Pinpoint the cell where the given text exists, returning its (X, Y) midpoint coordinate. 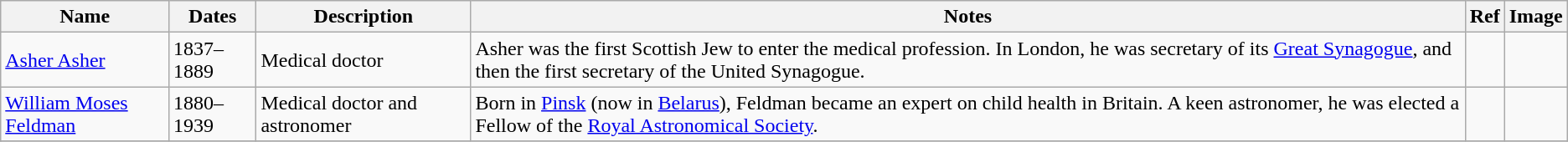
Notes (968, 17)
William Moses Feldman (85, 114)
Medical doctor and astronomer (364, 114)
Asher Asher (85, 60)
Image (1536, 17)
1837–1889 (213, 60)
1880–1939 (213, 114)
Description (364, 17)
Dates (213, 17)
Ref (1484, 17)
Name (85, 17)
Medical doctor (364, 60)
